Provide the [X, Y] coordinate of the cell's center where the given text is located.  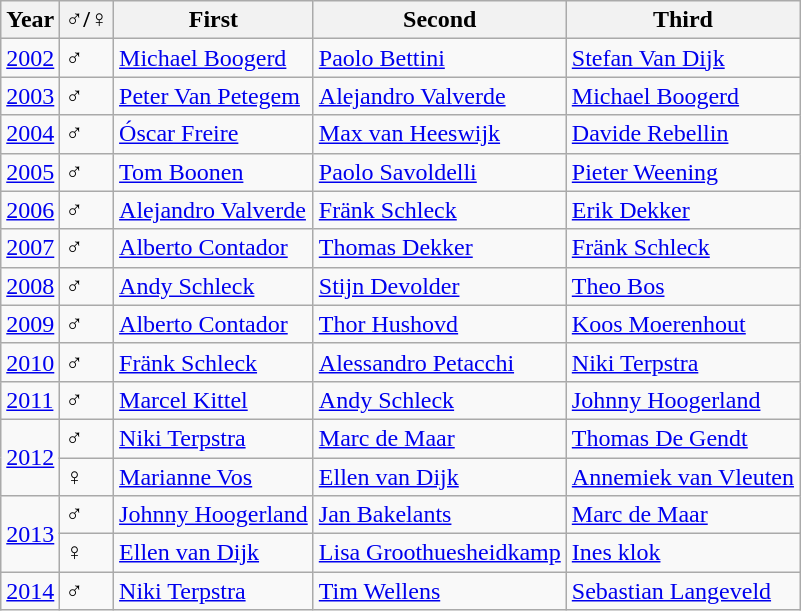
2009 [30, 324]
Paolo Bettini [440, 58]
Davide Rebellin [682, 134]
2014 [30, 591]
Thomas De Gendt [682, 438]
Tim Wellens [440, 591]
2006 [30, 210]
Ines klok [682, 553]
Peter Van Petegem [214, 96]
Paolo Savoldelli [440, 172]
2007 [30, 248]
Óscar Freire [214, 134]
Second [440, 20]
Stefan Van Dijk [682, 58]
Marianne Vos [214, 477]
2010 [30, 362]
Koos Moerenhout [682, 324]
2012 [30, 457]
Marcel Kittel [214, 400]
Theo Bos [682, 286]
Erik Dekker [682, 210]
Max van Heeswijk [440, 134]
Stijn Devolder [440, 286]
Thor Hushovd [440, 324]
Annemiek van Vleuten [682, 477]
2004 [30, 134]
Year [30, 20]
Tom Boonen [214, 172]
♂/♀ [87, 20]
2002 [30, 58]
Jan Bakelants [440, 515]
Third [682, 20]
Alessandro Petacchi [440, 362]
2013 [30, 534]
Pieter Weening [682, 172]
2005 [30, 172]
Thomas Dekker [440, 248]
First [214, 20]
Lisa Groothuesheidkamp [440, 553]
2003 [30, 96]
2011 [30, 400]
2008 [30, 286]
Sebastian Langeveld [682, 591]
